Return (X, Y) of the center of cell containing provided text 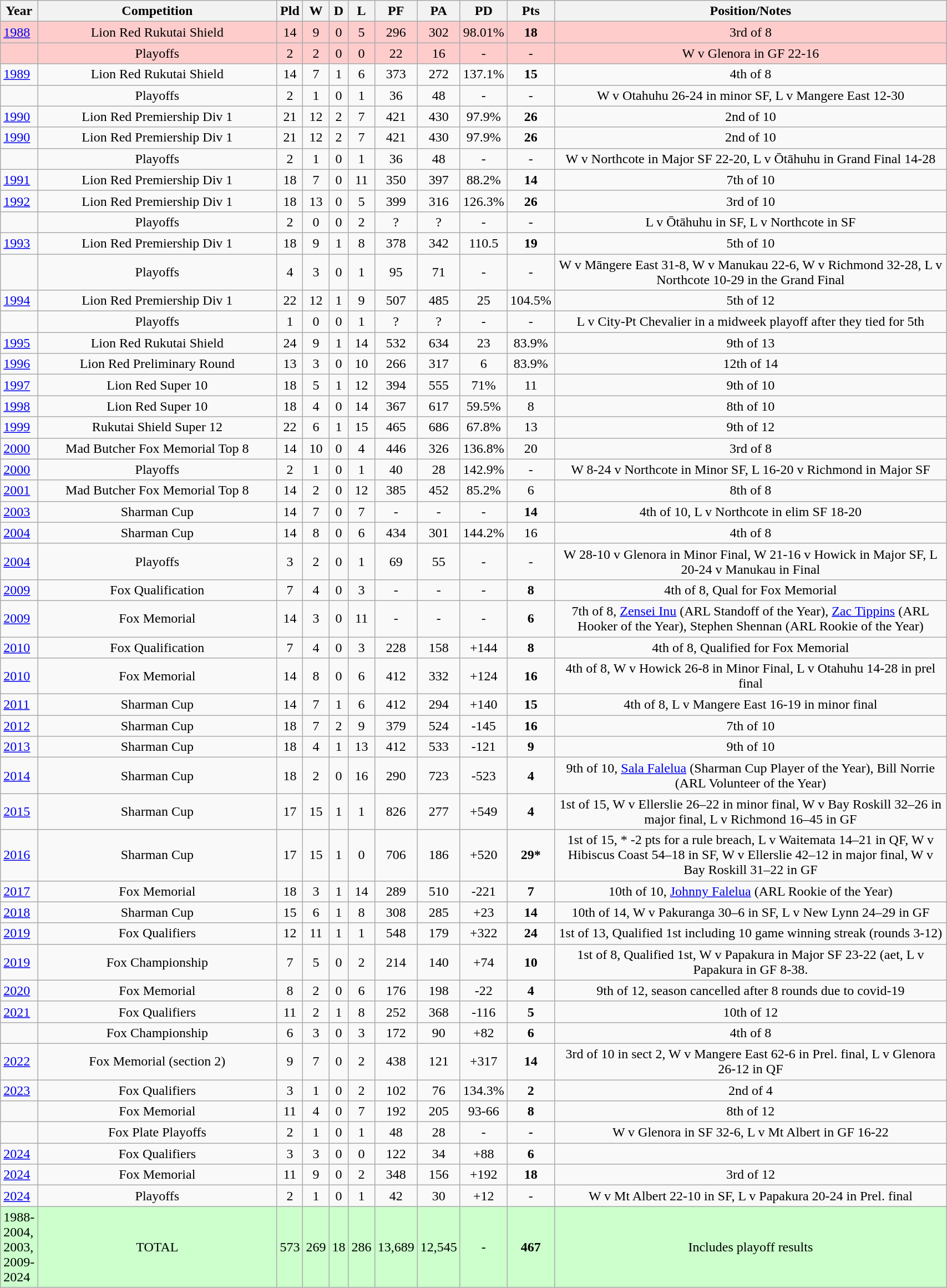
397 (438, 180)
19 (530, 243)
Fox Plate Playoffs (158, 1133)
1997 (19, 385)
485 (438, 301)
Lion Red Preliminary Round (158, 364)
71 (438, 272)
L v City-Pt Chevalier in a midweek playoff after they tied for 5th (750, 322)
4th of 8, Qual for Fox Memorial (750, 590)
12,545 (438, 1247)
378 (396, 243)
706 (396, 855)
446 (396, 448)
1999 (19, 427)
122 (396, 1154)
Rukutai Shield Super 12 (158, 427)
316 (438, 201)
140 (438, 962)
4th of 10, L v Northcote in elim SF 18-20 (750, 512)
93-66 (484, 1112)
W v Māngere East 31-8, W v Manukau 22-6, W v Richmond 32-28, L v Northcote 10-29 in the Grand Final (750, 272)
555 (438, 385)
5th of 10 (750, 243)
2011 (19, 705)
1988-2004, 2003, 2009-2024 (19, 1247)
272 (438, 74)
1995 (19, 343)
723 (438, 776)
2023 (19, 1090)
4th of 8, Qualified for Fox Memorial (750, 648)
438 (396, 1061)
2001 (19, 491)
D (338, 11)
-116 (484, 1012)
5th of 12 (750, 301)
228 (396, 648)
W 28-10 v Glenora in Minor Final, W 21-16 v Howick in Major SF, L 20-24 v Manukau in Final (750, 562)
PD (484, 11)
172 (396, 1033)
1993 (19, 243)
Pld (290, 11)
10th of 12 (750, 1012)
PF (396, 11)
826 (396, 811)
+549 (484, 811)
3rd of 12 (750, 1175)
-22 (484, 991)
-121 (484, 747)
367 (396, 406)
524 (438, 726)
467 (530, 1247)
+12 (484, 1196)
2020 (19, 991)
385 (396, 491)
2012 (19, 726)
+144 (484, 648)
10th of 14, W v Pakuranga 30–6 in SF, L v New Lynn 24–29 in GF (750, 912)
W v Mt Albert 22-10 in SF, L v Papakura 20-24 in Prel. final (750, 1196)
634 (438, 343)
269 (316, 1247)
296 (396, 32)
1st of 8, Qualified 1st, W v Papakura in Major SF 23-22 (aet, L v Papakura in GF 8-38. (750, 962)
110.5 (484, 243)
9th of 10, Sala Falelua (Sharman Cup Player of the Year), Bill Norrie (ARL Volunteer of the Year) (750, 776)
136.8% (484, 448)
Position/Notes (750, 11)
507 (396, 301)
548 (396, 933)
8th of 8 (750, 491)
42 (396, 1196)
90 (438, 1033)
573 (290, 1247)
20 (530, 448)
+82 (484, 1033)
1992 (19, 201)
2021 (19, 1012)
277 (438, 811)
W v Otahuhu 26-24 in minor SF, L v Mangere East 12-30 (750, 95)
179 (438, 933)
137.1% (484, 74)
286 (362, 1247)
+322 (484, 933)
294 (438, 705)
2018 (19, 912)
205 (438, 1112)
186 (438, 855)
104.5% (530, 301)
2017 (19, 891)
368 (438, 1012)
12th of 14 (750, 364)
9th of 12, season cancelled after 8 rounds due to covid-19 (750, 991)
394 (396, 385)
2015 (19, 811)
102 (396, 1090)
3rd of 10 in sect 2, W v Mangere East 62-6 in Prel. final, L v Glenora 26-12 in QF (750, 1061)
30 (438, 1196)
Competition (158, 11)
+192 (484, 1175)
PA (438, 11)
-221 (484, 891)
25 (484, 301)
98.01% (484, 32)
434 (396, 533)
+124 (484, 676)
301 (438, 533)
2022 (19, 1061)
-145 (484, 726)
308 (396, 912)
1998 (19, 406)
533 (438, 747)
23 (484, 343)
+317 (484, 1061)
40 (396, 469)
510 (438, 891)
686 (438, 427)
9th of 13 (750, 343)
+520 (484, 855)
290 (396, 776)
252 (396, 1012)
95 (396, 272)
2nd of 4 (750, 1090)
71% (484, 385)
399 (396, 201)
1989 (19, 74)
158 (438, 648)
13,689 (396, 1247)
+74 (484, 962)
342 (438, 243)
302 (438, 32)
69 (396, 562)
W v Glenora in GF 22-16 (750, 53)
Year (19, 11)
348 (396, 1175)
+88 (484, 1154)
55 (438, 562)
67.8% (484, 427)
34 (438, 1154)
59.5% (484, 406)
2013 (19, 747)
214 (396, 962)
1991 (19, 180)
88.2% (484, 180)
142.9% (484, 469)
379 (396, 726)
W v Glenora in SF 32-6, L v Mt Albert in GF 16-22 (750, 1133)
144.2% (484, 533)
Pts (530, 11)
W 8-24 v Northcote in Minor SF, L 16-20 v Richmond in Major SF (750, 469)
285 (438, 912)
317 (438, 364)
76 (438, 1090)
+23 (484, 912)
176 (396, 991)
2014 (19, 776)
350 (396, 180)
1996 (19, 364)
+140 (484, 705)
W v Northcote in Major SF 22-20, L v Ōtāhuhu in Grand Final 14-28 (750, 159)
9th of 12 (750, 427)
126.3% (484, 201)
7th of 8, Zensei Inu (ARL Standoff of the Year), Zac Tippins (ARL Hooker of the Year), Stephen Shennan (ARL Rookie of the Year) (750, 618)
289 (396, 891)
L (362, 11)
TOTAL (158, 1247)
198 (438, 991)
2003 (19, 512)
121 (438, 1061)
134.3% (484, 1090)
29* (530, 855)
1988 (19, 32)
1st of 13, Qualified 1st including 10 game winning streak (rounds 3-12) (750, 933)
10th of 10, Johnny Falelua (ARL Rookie of the Year) (750, 891)
3rd of 10 (750, 201)
W (316, 11)
8th of 12 (750, 1112)
4th of 8, W v Howick 26-8 in Minor Final, L v Otahuhu 14-28 in prel final (750, 676)
192 (396, 1112)
465 (396, 427)
1994 (19, 301)
156 (438, 1175)
452 (438, 491)
85.2% (484, 491)
Includes playoff results (750, 1247)
617 (438, 406)
1st of 15, W v Ellerslie 26–22 in minor final, W v Bay Roskill 32–26 in major final, L v Richmond 16–45 in GF (750, 811)
4th of 8, L v Mangere East 16-19 in minor final (750, 705)
2016 (19, 855)
Fox Memorial (section 2) (158, 1061)
8th of 10 (750, 406)
332 (438, 676)
532 (396, 343)
326 (438, 448)
373 (396, 74)
-523 (484, 776)
L v Ōtāhuhu in SF, L v Northcote in SF (750, 222)
266 (396, 364)
